Capture the cell that displays the provided text and extract its [x, y] central coordinate. 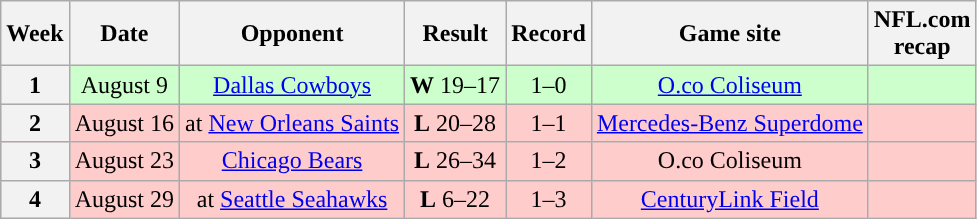
Opponent [292, 34]
CenturyLink Field [730, 199]
L 6–22 [456, 199]
1 [35, 85]
4 [35, 199]
Game site [730, 34]
3 [35, 161]
1–1 [549, 123]
August 29 [124, 199]
Chicago Bears [292, 161]
L 20–28 [456, 123]
at Seattle Seahawks [292, 199]
1–0 [549, 85]
August 23 [124, 161]
at New Orleans Saints [292, 123]
Date [124, 34]
1–2 [549, 161]
Result [456, 34]
L 26–34 [456, 161]
Record [549, 34]
Week [35, 34]
2 [35, 123]
NFL.comrecap [922, 34]
August 16 [124, 123]
Dallas Cowboys [292, 85]
W 19–17 [456, 85]
1–3 [549, 199]
August 9 [124, 85]
Mercedes-Benz Superdome [730, 123]
